Extract the (X, Y) coordinate from the center of the cell holding the provided text.  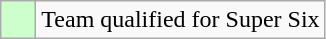
Team qualified for Super Six (180, 20)
